Output the [x, y] coordinate of the center of the cell containing the given text.  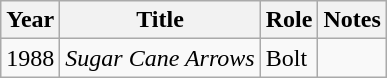
Year [30, 20]
Role [289, 20]
1988 [30, 58]
Sugar Cane Arrows [160, 58]
Bolt [289, 58]
Notes [352, 20]
Title [160, 20]
